Pinpoint the cell where the given text exists, returning its (X, Y) midpoint coordinate. 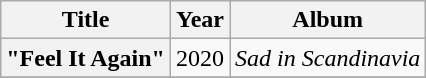
Year (200, 20)
Album (328, 20)
Title (86, 20)
2020 (200, 58)
Sad in Scandinavia (328, 58)
"Feel It Again" (86, 58)
